Provide the [X, Y] coordinate of the cell's center where the given text is located.  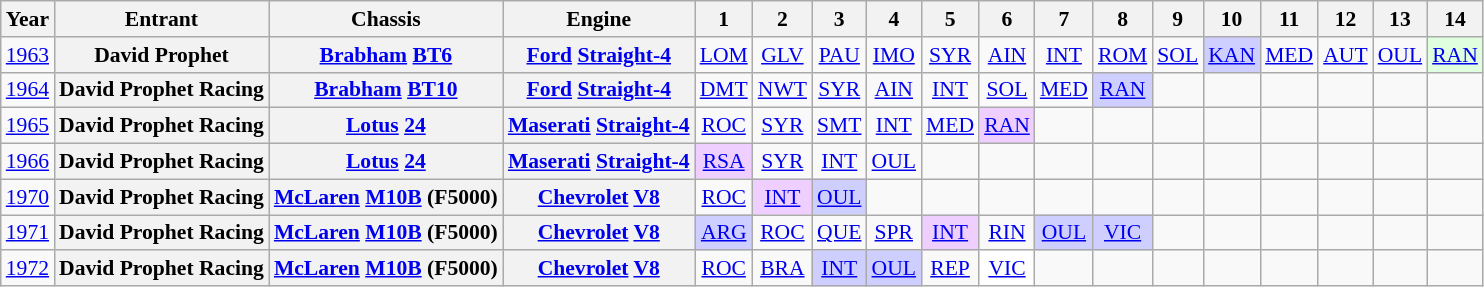
8 [1122, 19]
13 [1400, 19]
10 [1232, 19]
RIN [1007, 233]
1 [724, 19]
GLV [782, 55]
2 [782, 19]
LOM [724, 55]
David Prophet [162, 55]
AUT [1345, 55]
1966 [28, 162]
11 [1289, 19]
ARG [724, 233]
BRA [782, 269]
4 [894, 19]
6 [1007, 19]
Year [28, 19]
SMT [840, 126]
14 [1455, 19]
5 [950, 19]
9 [1178, 19]
1970 [28, 197]
REP [950, 269]
Chassis [386, 19]
RSA [724, 162]
DMT [724, 90]
Brabham BT6 [386, 55]
1972 [28, 269]
3 [840, 19]
1964 [28, 90]
NWT [782, 90]
ROM [1122, 55]
Brabham BT10 [386, 90]
Entrant [162, 19]
SPR [894, 233]
1965 [28, 126]
1963 [28, 55]
PAU [840, 55]
Engine [599, 19]
KAN [1232, 55]
7 [1064, 19]
12 [1345, 19]
QUE [840, 233]
1971 [28, 233]
IMO [894, 55]
